Output the (x, y) coordinate of the center of the cell containing the given text.  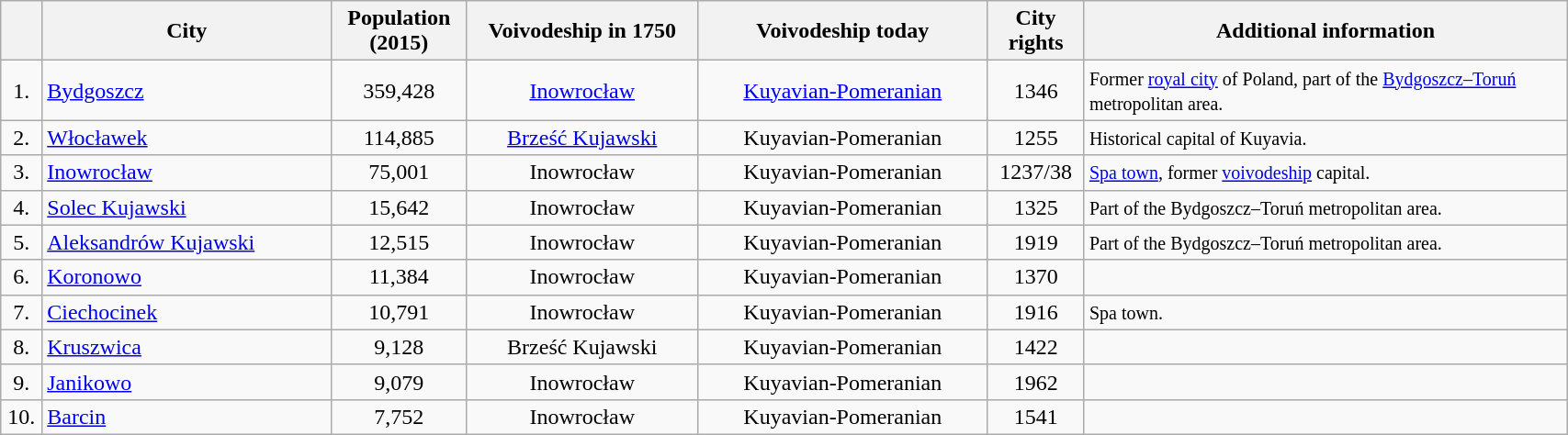
11,384 (399, 277)
3. (22, 173)
75,001 (399, 173)
Koronowo (187, 277)
1541 (1036, 417)
Włocławek (187, 138)
6. (22, 277)
1422 (1036, 347)
Voivodeship in 1750 (582, 31)
7. (22, 312)
Additional information (1325, 31)
2. (22, 138)
City rights (1036, 31)
1325 (1036, 207)
4. (22, 207)
1916 (1036, 312)
1. (22, 90)
Spa town, former voivodeship capital. (1325, 173)
Kruszwica (187, 347)
1962 (1036, 382)
10,791 (399, 312)
Historical capital of Kuyavia. (1325, 138)
Aleksandrów Kujawski (187, 242)
9,079 (399, 382)
Ciechocinek (187, 312)
Bydgoszcz (187, 90)
5. (22, 242)
Janikowo (187, 382)
City (187, 31)
Voivodeship today (843, 31)
10. (22, 417)
15,642 (399, 207)
114,885 (399, 138)
Barcin (187, 417)
7,752 (399, 417)
9,128 (399, 347)
1237/38 (1036, 173)
Former royal city of Poland, part of the Bydgoszcz–Toruń metropolitan area. (1325, 90)
Solec Kujawski (187, 207)
8. (22, 347)
Population (2015) (399, 31)
12,515 (399, 242)
1919 (1036, 242)
Spa town. (1325, 312)
1370 (1036, 277)
9. (22, 382)
359,428 (399, 90)
1255 (1036, 138)
1346 (1036, 90)
